Return [x, y] of the center of cell containing provided text 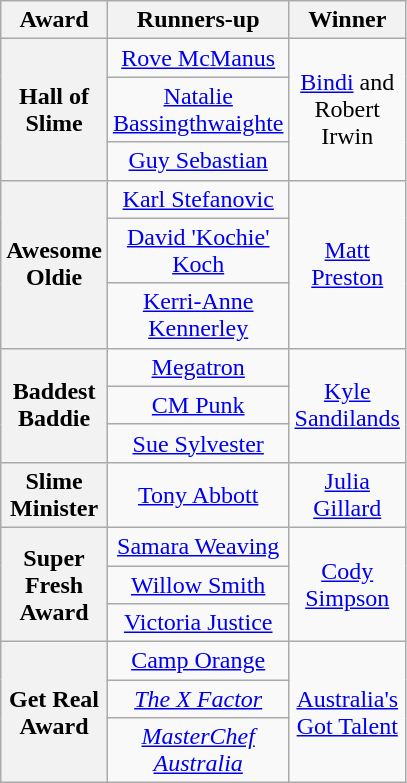
Slime Minister [54, 494]
Baddest Baddie [54, 405]
Guy Sebastian [198, 161]
David 'Kochie' Koch [198, 250]
Super Fresh Award [54, 584]
Hall of Slime [54, 110]
Matt Preston [347, 264]
Megatron [198, 367]
Willow Smith [198, 585]
Cody Simpson [347, 584]
Julia Gillard [347, 494]
Victoria Justice [198, 623]
Kerri-Anne Kennerley [198, 316]
Camp Orange [198, 661]
Get Real Award [54, 712]
Awesome Oldie [54, 264]
The X Factor [198, 699]
Kyle Sandilands [347, 405]
Bindi and Robert Irwin [347, 110]
Karl Stefanovic [198, 199]
Award [54, 20]
Australia's Got Talent [347, 712]
Sue Sylvester [198, 443]
CM Punk [198, 405]
Tony Abbott [198, 494]
Rove McManus [198, 58]
Natalie Bassingthwaighte [198, 110]
Samara Weaving [198, 546]
Runners-up [198, 20]
MasterChef Australia [198, 750]
Winner [347, 20]
